From the cell containing the given text, extract its center point as [X, Y] coordinate. 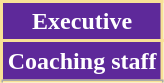
Coaching staff [82, 61]
Executive [82, 22]
